Find where the given text appears and provide that cell's center as (X, Y) coordinate. 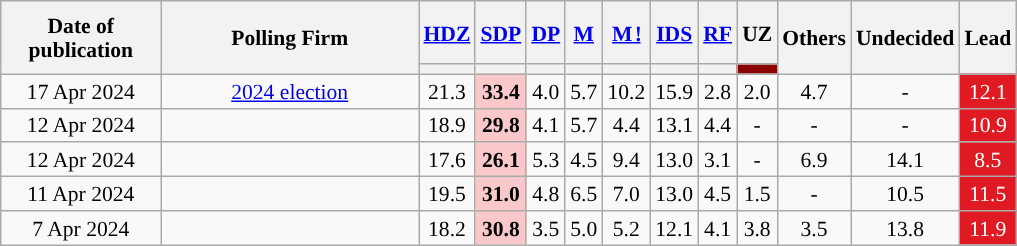
8.5 (988, 160)
UZ (757, 32)
17 Apr 2024 (81, 91)
15.9 (674, 91)
DP (546, 32)
3.8 (757, 228)
5.2 (626, 228)
18.9 (446, 125)
1.5 (757, 194)
33.4 (500, 91)
10.5 (905, 194)
11 Apr 2024 (81, 194)
SDP (500, 32)
10.9 (988, 125)
7.0 (626, 194)
3.1 (718, 160)
9.4 (626, 160)
Date of publication (81, 38)
13.1 (674, 125)
6.5 (584, 194)
13.8 (905, 228)
2.0 (757, 91)
18.2 (446, 228)
Lead (988, 38)
11.5 (988, 194)
17.6 (446, 160)
4.7 (814, 91)
14.1 (905, 160)
Others (814, 38)
21.3 (446, 91)
RF (718, 32)
M ! (626, 32)
11.9 (988, 228)
30.8 (500, 228)
IDS (674, 32)
4.0 (546, 91)
5.0 (584, 228)
19.5 (446, 194)
7 Apr 2024 (81, 228)
HDZ (446, 32)
Undecided (905, 38)
5.3 (546, 160)
2.8 (718, 91)
29.8 (500, 125)
M (584, 32)
26.1 (500, 160)
10.2 (626, 91)
6.9 (814, 160)
2024 election (290, 91)
4.8 (546, 194)
31.0 (500, 194)
Polling Firm (290, 38)
